From the cell containing the given text, extract its center point as [x, y] coordinate. 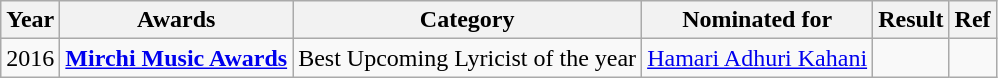
2016 [30, 58]
Hamari Adhuri Kahani [758, 58]
Awards [176, 20]
Result [911, 20]
Ref [972, 20]
Category [468, 20]
Year [30, 20]
Mirchi Music Awards [176, 58]
Nominated for [758, 20]
Best Upcoming Lyricist of the year [468, 58]
